Pinpoint the cell where the given text exists, returning its [x, y] midpoint coordinate. 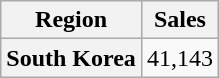
South Korea [72, 58]
Sales [180, 20]
Region [72, 20]
41,143 [180, 58]
